Return the (X, Y) coordinate for the center point of the cell that contains the specified text.  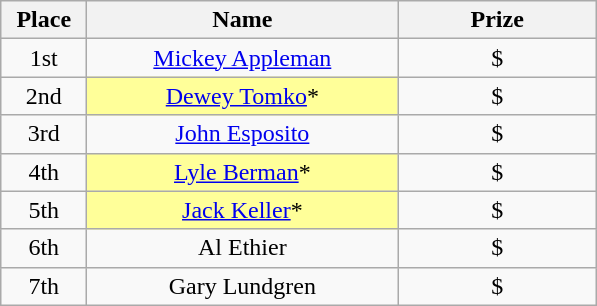
Gary Lundgren (242, 286)
5th (44, 210)
Prize (498, 20)
Jack Keller* (242, 210)
7th (44, 286)
Place (44, 20)
2nd (44, 96)
4th (44, 172)
Dewey Tomko* (242, 96)
Mickey Appleman (242, 58)
6th (44, 248)
3rd (44, 134)
John Esposito (242, 134)
Al Ethier (242, 248)
Lyle Berman* (242, 172)
1st (44, 58)
Name (242, 20)
